Determine the (x, y) coordinate at the center of the cell enclosing the given text.  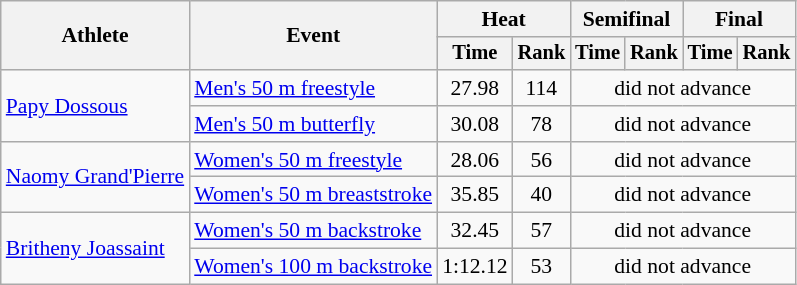
35.85 (474, 195)
56 (542, 160)
114 (542, 88)
Final (739, 19)
Women's 100 m backstroke (313, 267)
30.08 (474, 124)
Men's 50 m butterfly (313, 124)
Women's 50 m freestyle (313, 160)
Naomy Grand'Pierre (95, 178)
Heat (504, 19)
27.98 (474, 88)
28.06 (474, 160)
Athlete (95, 36)
57 (542, 231)
40 (542, 195)
1:12.12 (474, 267)
Women's 50 m backstroke (313, 231)
53 (542, 267)
Britheny Joassaint (95, 248)
Men's 50 m freestyle (313, 88)
Event (313, 36)
Papy Dossous (95, 106)
78 (542, 124)
Women's 50 m breaststroke (313, 195)
Semifinal (626, 19)
32.45 (474, 231)
